Extract the [x, y] coordinate from the center of the cell holding the provided text.  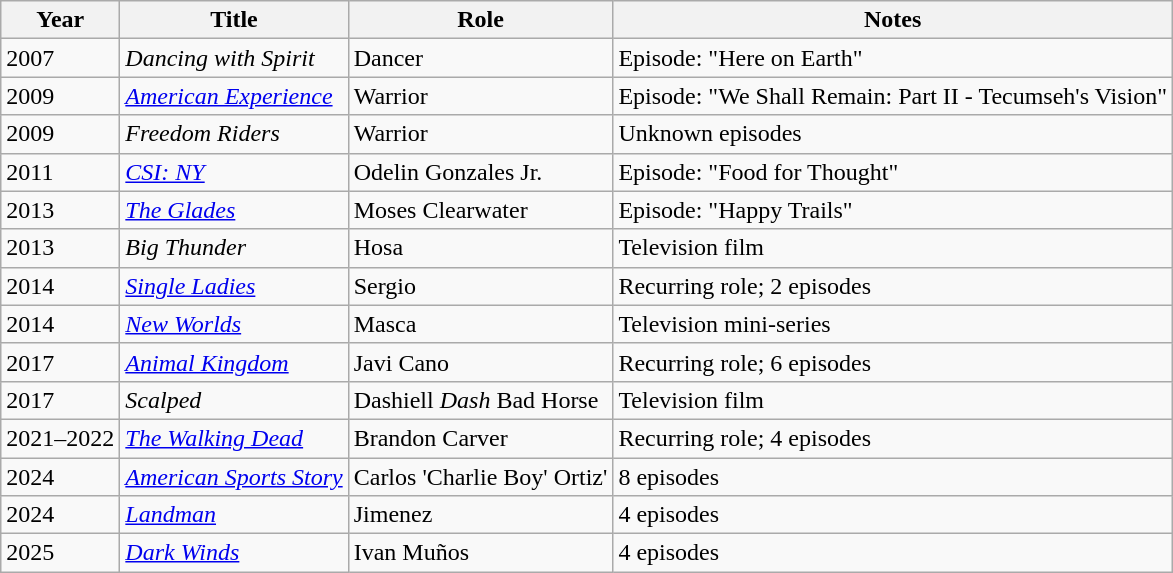
Dancing with Spirit [234, 58]
Animal Kingdom [234, 362]
Dashiell Dash Bad Horse [480, 400]
Jimenez [480, 515]
Dancer [480, 58]
Episode: "Food for Thought" [893, 172]
Unknown episodes [893, 134]
Brandon Carver [480, 438]
The Walking Dead [234, 438]
Episode: "Here on Earth" [893, 58]
Notes [893, 20]
Title [234, 20]
Hosa [480, 248]
Ivan Muños [480, 553]
American Experience [234, 96]
Dark Winds [234, 553]
Scalped [234, 400]
Odelin Gonzales Jr. [480, 172]
2021–2022 [60, 438]
8 episodes [893, 477]
Big Thunder [234, 248]
Recurring role; 4 episodes [893, 438]
2011 [60, 172]
2007 [60, 58]
American Sports Story [234, 477]
Television mini-series [893, 324]
Recurring role; 6 episodes [893, 362]
Javi Cano [480, 362]
Landman [234, 515]
Year [60, 20]
Moses Clearwater [480, 210]
New Worlds [234, 324]
Sergio [480, 286]
2025 [60, 553]
Role [480, 20]
Freedom Riders [234, 134]
Single Ladies [234, 286]
Carlos 'Charlie Boy' Ortiz' [480, 477]
Recurring role; 2 episodes [893, 286]
Episode: "We Shall Remain: Part II - Tecumseh's Vision" [893, 96]
Masca [480, 324]
The Glades [234, 210]
CSI: NY [234, 172]
Episode: "Happy Trails" [893, 210]
